Return [X, Y] of the center of cell containing provided text 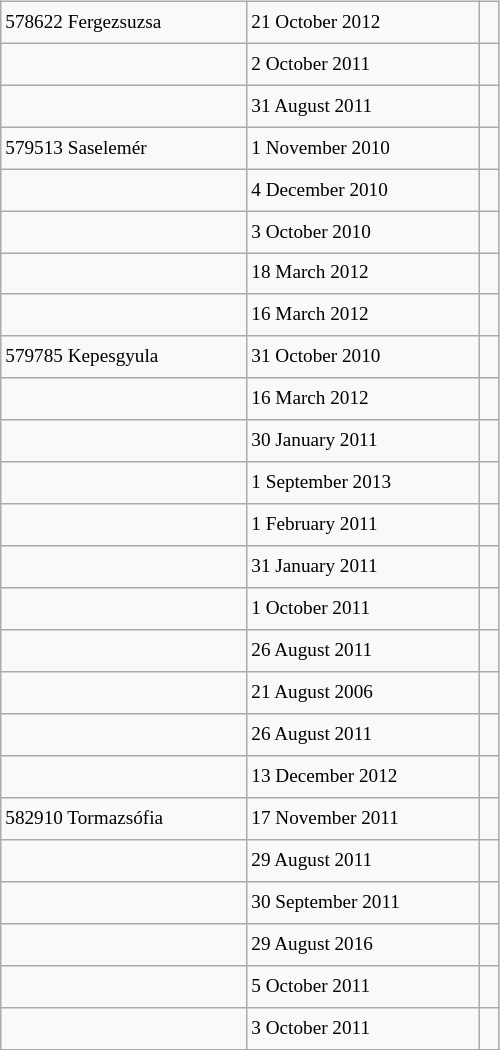
29 August 2016 [364, 944]
30 January 2011 [364, 441]
17 November 2011 [364, 819]
31 August 2011 [364, 106]
31 October 2010 [364, 357]
1 October 2011 [364, 609]
1 February 2011 [364, 525]
2 October 2011 [364, 64]
579513 Saselemér [124, 148]
31 January 2011 [364, 567]
5 October 2011 [364, 986]
3 October 2011 [364, 1028]
21 October 2012 [364, 22]
579785 Kepesgyula [124, 357]
4 December 2010 [364, 190]
578622 Fergezsuzsa [124, 22]
21 August 2006 [364, 693]
18 March 2012 [364, 274]
1 September 2013 [364, 483]
13 December 2012 [364, 777]
29 August 2011 [364, 861]
582910 Tormazsófia [124, 819]
1 November 2010 [364, 148]
30 September 2011 [364, 902]
3 October 2010 [364, 232]
